Pinpoint the cell where the given text exists, returning its [x, y] midpoint coordinate. 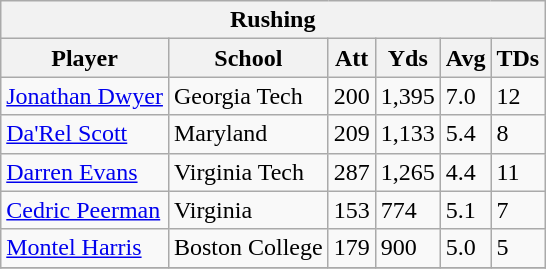
TDs [518, 58]
179 [352, 248]
Virginia Tech [248, 172]
Avg [466, 58]
900 [408, 248]
Yds [408, 58]
11 [518, 172]
1,133 [408, 134]
153 [352, 210]
Darren Evans [85, 172]
Player [85, 58]
Georgia Tech [248, 96]
12 [518, 96]
7 [518, 210]
Jonathan Dwyer [85, 96]
Da'Rel Scott [85, 134]
5.0 [466, 248]
Maryland [248, 134]
Boston College [248, 248]
4.4 [466, 172]
200 [352, 96]
8 [518, 134]
School [248, 58]
774 [408, 210]
Rushing [273, 20]
7.0 [466, 96]
5.1 [466, 210]
1,395 [408, 96]
Cedric Peerman [85, 210]
Virginia [248, 210]
1,265 [408, 172]
287 [352, 172]
209 [352, 134]
Montel Harris [85, 248]
5.4 [466, 134]
5 [518, 248]
Att [352, 58]
